Find where the given text appears and provide that cell's center as (X, Y) coordinate. 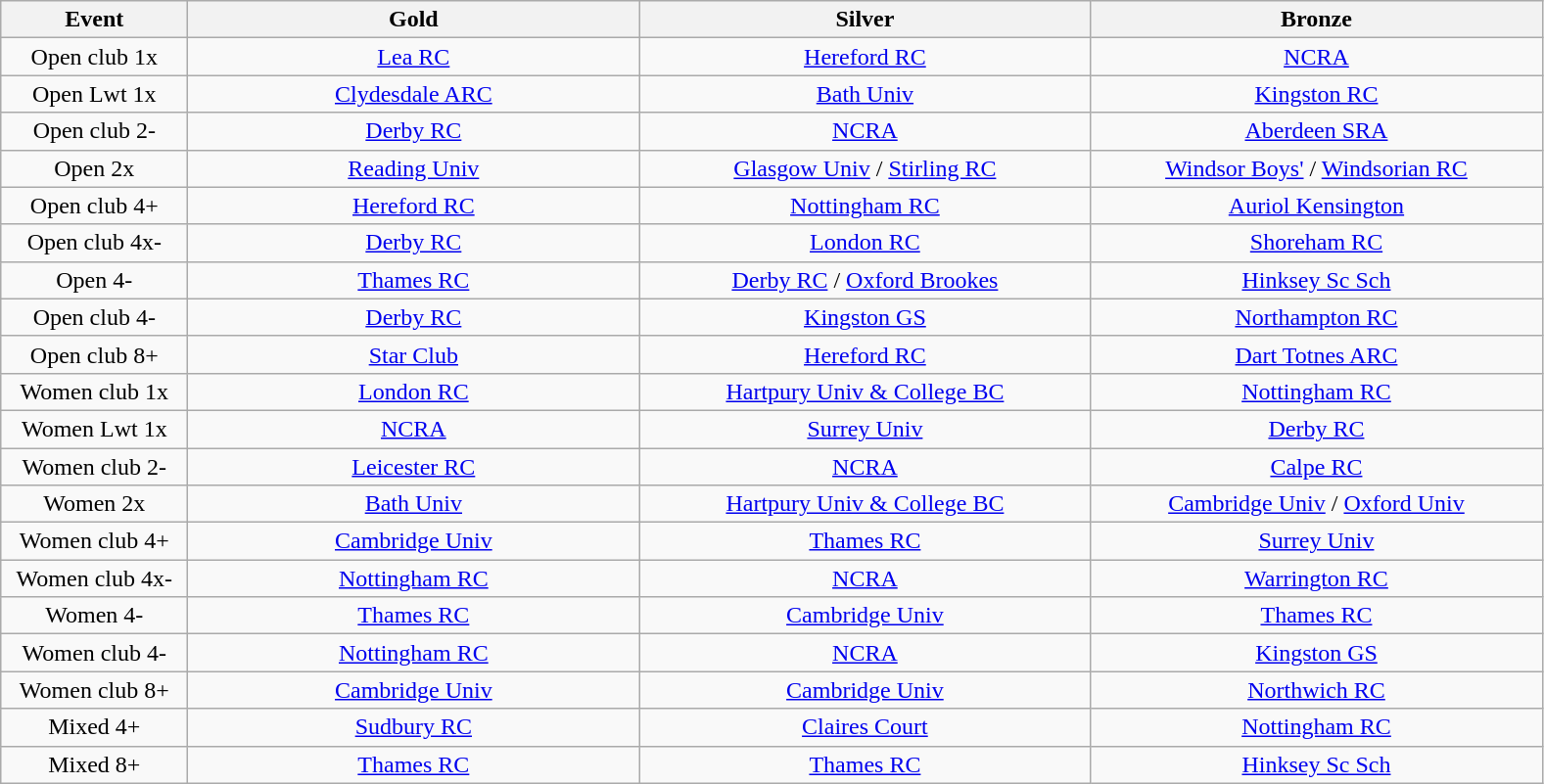
Cambridge Univ / Oxford Univ (1316, 504)
Star Club (413, 354)
Women club 1x (94, 392)
Open club 1x (94, 57)
Northwich RC (1316, 690)
Reading Univ (413, 168)
Open Lwt 1x (94, 94)
Open club 8+ (94, 354)
Aberdeen SRA (1316, 131)
Sudbury RC (413, 727)
Open club 4x- (94, 243)
Women club 2- (94, 467)
Women 2x (94, 504)
Auriol Kensington (1316, 206)
Lea RC (413, 57)
Women Lwt 1x (94, 429)
Open club 4+ (94, 206)
Northampton RC (1316, 317)
Mixed 8+ (94, 764)
Event (94, 20)
Warrington RC (1316, 578)
Claires Court (866, 727)
Calpe RC (1316, 467)
Women club 4x- (94, 578)
Women club 4- (94, 653)
Bronze (1316, 20)
Open club 4- (94, 317)
Silver (866, 20)
Women club 4+ (94, 541)
Clydesdale ARC (413, 94)
Kingston RC (1316, 94)
Women club 8+ (94, 690)
Women 4- (94, 616)
Mixed 4+ (94, 727)
Open club 2- (94, 131)
Leicester RC (413, 467)
Shoreham RC (1316, 243)
Dart Totnes ARC (1316, 354)
Gold (413, 20)
Derby RC / Oxford Brookes (866, 280)
Open 4- (94, 280)
Open 2x (94, 168)
Glasgow Univ / Stirling RC (866, 168)
Windsor Boys' / Windsorian RC (1316, 168)
